Locate the cell with the specified text and output its [X, Y] center coordinate. 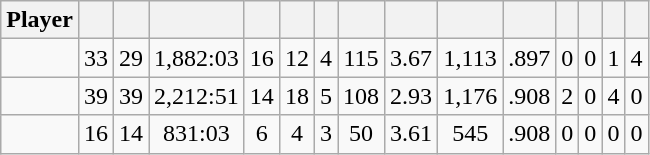
115 [362, 58]
6 [262, 134]
2.93 [412, 96]
545 [470, 134]
1 [614, 58]
33 [96, 58]
2 [568, 96]
3.61 [412, 134]
1,882:03 [197, 58]
18 [296, 96]
831:03 [197, 134]
1,176 [470, 96]
12 [296, 58]
29 [132, 58]
5 [326, 96]
1,113 [470, 58]
50 [362, 134]
Player [40, 20]
3.67 [412, 58]
108 [362, 96]
2,212:51 [197, 96]
.897 [530, 58]
3 [326, 134]
